Find where the given text appears and provide that cell's center as [X, Y] coordinate. 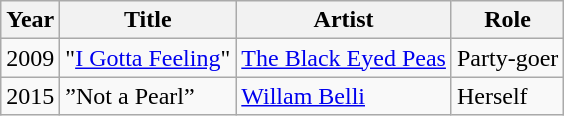
2009 [30, 58]
Herself [507, 96]
The Black Eyed Peas [344, 58]
2015 [30, 96]
Role [507, 20]
Willam Belli [344, 96]
Party-goer [507, 58]
"I Gotta Feeling" [148, 58]
Title [148, 20]
”Not a Pearl” [148, 96]
Artist [344, 20]
Year [30, 20]
